Detect which cell encompasses the target text, then output its (X, Y) center coordinate. 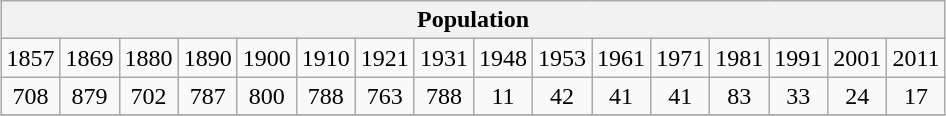
1971 (680, 58)
17 (916, 96)
800 (266, 96)
33 (798, 96)
1921 (384, 58)
1880 (148, 58)
42 (562, 96)
1900 (266, 58)
83 (740, 96)
2001 (858, 58)
1981 (740, 58)
2011 (916, 58)
1953 (562, 58)
1961 (622, 58)
763 (384, 96)
Population (473, 20)
787 (208, 96)
708 (30, 96)
1931 (444, 58)
702 (148, 96)
1991 (798, 58)
24 (858, 96)
1869 (90, 58)
1890 (208, 58)
1910 (326, 58)
11 (502, 96)
1948 (502, 58)
1857 (30, 58)
879 (90, 96)
